Extract the [X, Y] coordinate from the center of the cell holding the provided text.  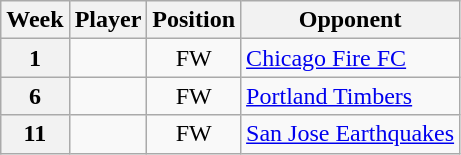
1 [35, 58]
Player [108, 20]
Week [35, 20]
Opponent [350, 20]
11 [35, 134]
6 [35, 96]
San Jose Earthquakes [350, 134]
Chicago Fire FC [350, 58]
Portland Timbers [350, 96]
Position [194, 20]
